Identify which cell holds the provided text, then report its [X, Y] central coordinate. 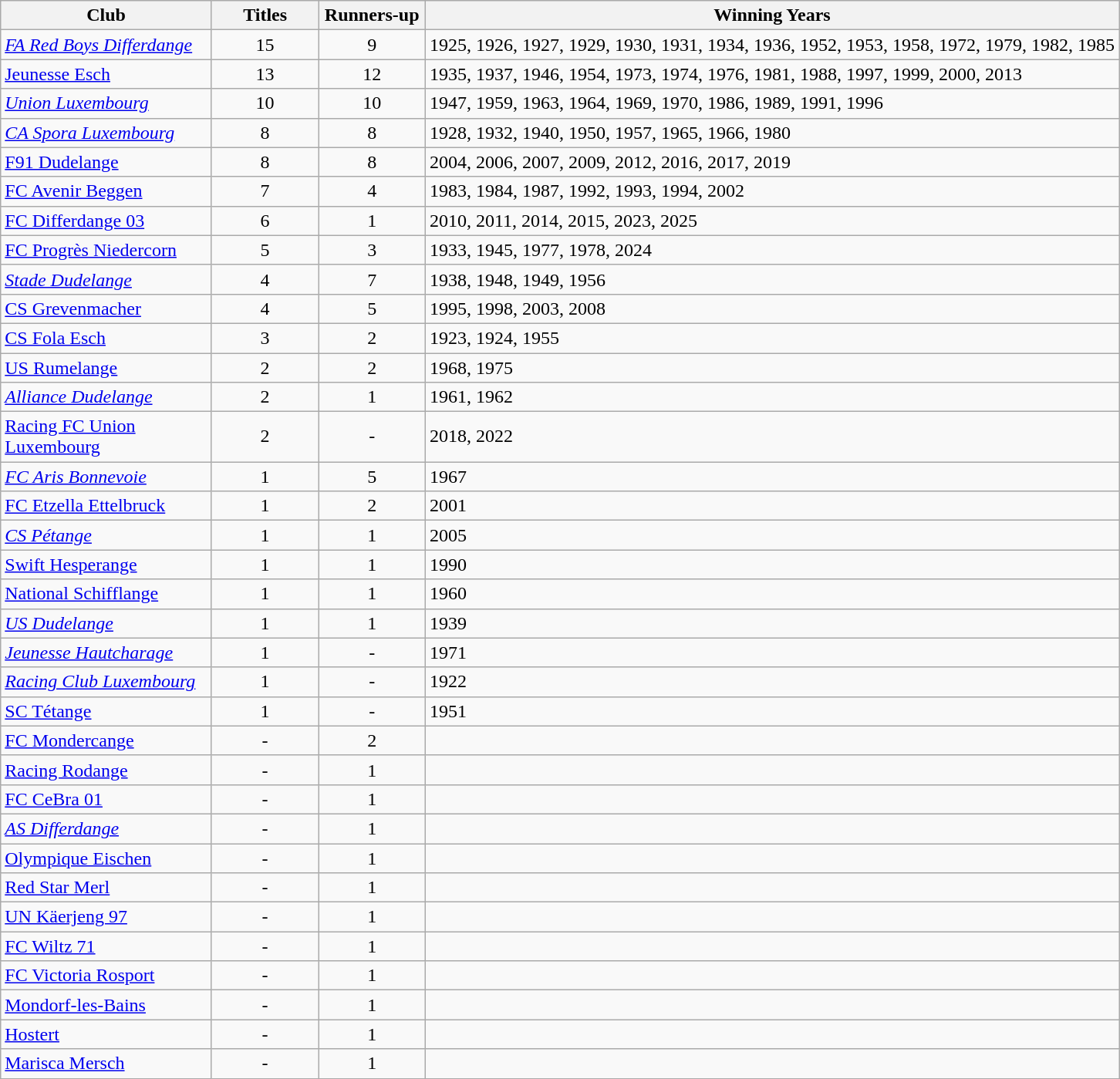
Winning Years [771, 15]
2001 [771, 506]
US Rumelange [106, 368]
Jeunesse Esch [106, 74]
FC Wiltz 71 [106, 946]
FC Victoria Rosport [106, 976]
1939 [771, 623]
FC Progrès Niedercorn [106, 250]
9 [372, 45]
Jeunesse Hautcharage [106, 652]
FC Mondercange [106, 740]
AS Differdange [106, 828]
2005 [771, 535]
15 [265, 45]
1961, 1962 [771, 397]
1971 [771, 652]
1951 [771, 711]
Alliance Dudelange [106, 397]
Titles [265, 15]
FA Red Boys Differdange [106, 45]
Red Star Merl [106, 888]
Union Luxembourg [106, 103]
1995, 1998, 2003, 2008 [771, 309]
1933, 1945, 1977, 1978, 2024 [771, 250]
1967 [771, 477]
1925, 1926, 1927, 1929, 1930, 1931, 1934, 1936, 1952, 1953, 1958, 1972, 1979, 1982, 1985 [771, 45]
Stade Dudelange [106, 279]
CS Pétange [106, 535]
2010, 2011, 2014, 2015, 2023, 2025 [771, 221]
2018, 2022 [771, 437]
National Schifflange [106, 594]
2004, 2006, 2007, 2009, 2012, 2016, 2017, 2019 [771, 162]
Club [106, 15]
CA Spora Luxembourg [106, 133]
Swift Hesperange [106, 565]
F91 Dudelange [106, 162]
FC CeBra 01 [106, 799]
Racing Club Luxembourg [106, 682]
1990 [771, 565]
UN Käerjeng 97 [106, 917]
13 [265, 74]
FC Etzella Ettelbruck [106, 506]
1923, 1924, 1955 [771, 338]
SC Tétange [106, 711]
Marisca Mersch [106, 1064]
1928, 1932, 1940, 1950, 1957, 1965, 1966, 1980 [771, 133]
CS Fola Esch [106, 338]
12 [372, 74]
Olympique Eischen [106, 858]
Runners-up [372, 15]
FC Aris Bonnevoie [106, 477]
Mondorf-les-Bains [106, 1005]
6 [265, 221]
1938, 1948, 1949, 1956 [771, 279]
1922 [771, 682]
1947, 1959, 1963, 1964, 1969, 1970, 1986, 1989, 1991, 1996 [771, 103]
US Dudelange [106, 623]
1935, 1937, 1946, 1954, 1973, 1974, 1976, 1981, 1988, 1997, 1999, 2000, 2013 [771, 74]
Racing FC Union Luxembourg [106, 437]
CS Grevenmacher [106, 309]
Hostert [106, 1034]
FC Avenir Beggen [106, 191]
1960 [771, 594]
FC Differdange 03 [106, 221]
Racing Rodange [106, 770]
1968, 1975 [771, 368]
1983, 1984, 1987, 1992, 1993, 1994, 2002 [771, 191]
